For the text-containing cell, return its midpoint in [x, y] coordinate format. 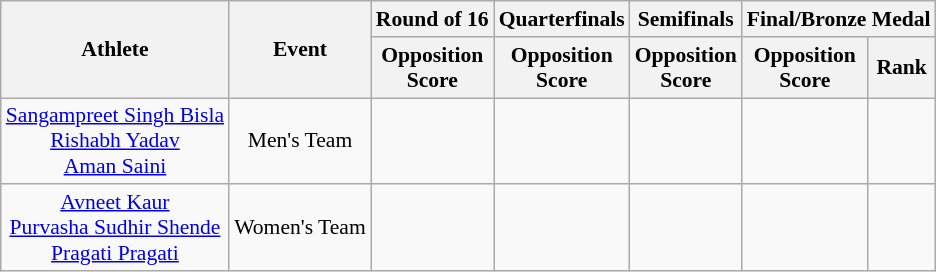
Avneet KaurPurvasha Sudhir ShendePragati Pragati [115, 228]
Semifinals [686, 19]
Rank [902, 68]
Event [300, 50]
Men's Team [300, 142]
Sangampreet Singh BislaRishabh YadavAman Saini [115, 142]
Athlete [115, 50]
Round of 16 [432, 19]
Women's Team [300, 228]
Quarterfinals [562, 19]
Final/Bronze Medal [839, 19]
